Return the [x, y] coordinate for the center point of the cell that contains the specified text.  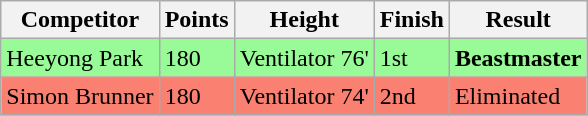
2nd [412, 96]
Result [518, 20]
Simon Brunner [80, 96]
Heeyong Park [80, 58]
Competitor [80, 20]
1st [412, 58]
Finish [412, 20]
Ventilator 76' [304, 58]
Beastmaster [518, 58]
Height [304, 20]
Points [196, 20]
Ventilator 74' [304, 96]
Eliminated [518, 96]
